Output the (X, Y) coordinate of the center of the cell containing the given text.  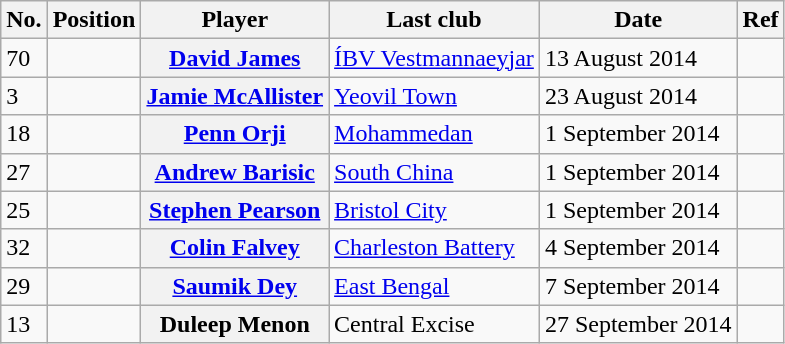
Duleep Menon (235, 324)
Position (94, 20)
Jamie McAllister (235, 96)
3 (24, 96)
4 September 2014 (638, 248)
25 (24, 210)
27 (24, 172)
23 August 2014 (638, 96)
32 (24, 248)
Bristol City (434, 210)
Mohammedan (434, 134)
South China (434, 172)
Saumik Dey (235, 286)
Andrew Barisic (235, 172)
Last club (434, 20)
Colin Falvey (235, 248)
29 (24, 286)
East Bengal (434, 286)
Yeovil Town (434, 96)
Central Excise (434, 324)
13 August 2014 (638, 58)
Ref (760, 20)
ÍBV Vestmannaeyjar (434, 58)
No. (24, 20)
Player (235, 20)
Date (638, 20)
Stephen Pearson (235, 210)
18 (24, 134)
7 September 2014 (638, 286)
13 (24, 324)
27 September 2014 (638, 324)
70 (24, 58)
Penn Orji (235, 134)
David James (235, 58)
Charleston Battery (434, 248)
